Locate the cell with the specified text and output its (X, Y) center coordinate. 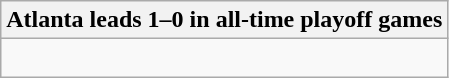
Atlanta leads 1–0 in all-time playoff games (224, 20)
